Provide the (X, Y) coordinate of the cell's center where the given text is located.  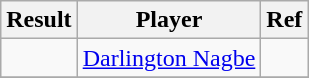
Darlington Nagbe (169, 58)
Player (169, 20)
Result (39, 20)
Ref (284, 20)
